Provide the (x, y) coordinate of the cell's center where the given text is located.  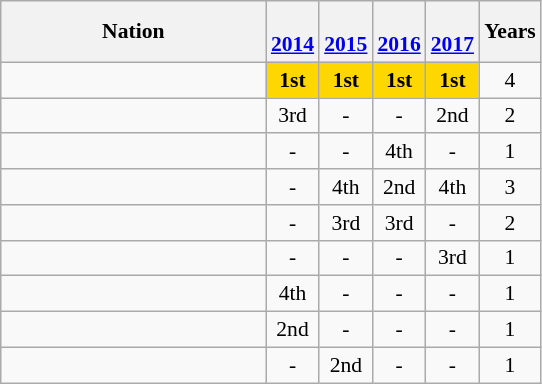
2015 (346, 32)
2016 (398, 32)
Years (510, 32)
2014 (292, 32)
Nation (134, 32)
3 (510, 187)
4 (510, 80)
2017 (452, 32)
